Identify which cell holds the provided text, then report its (X, Y) central coordinate. 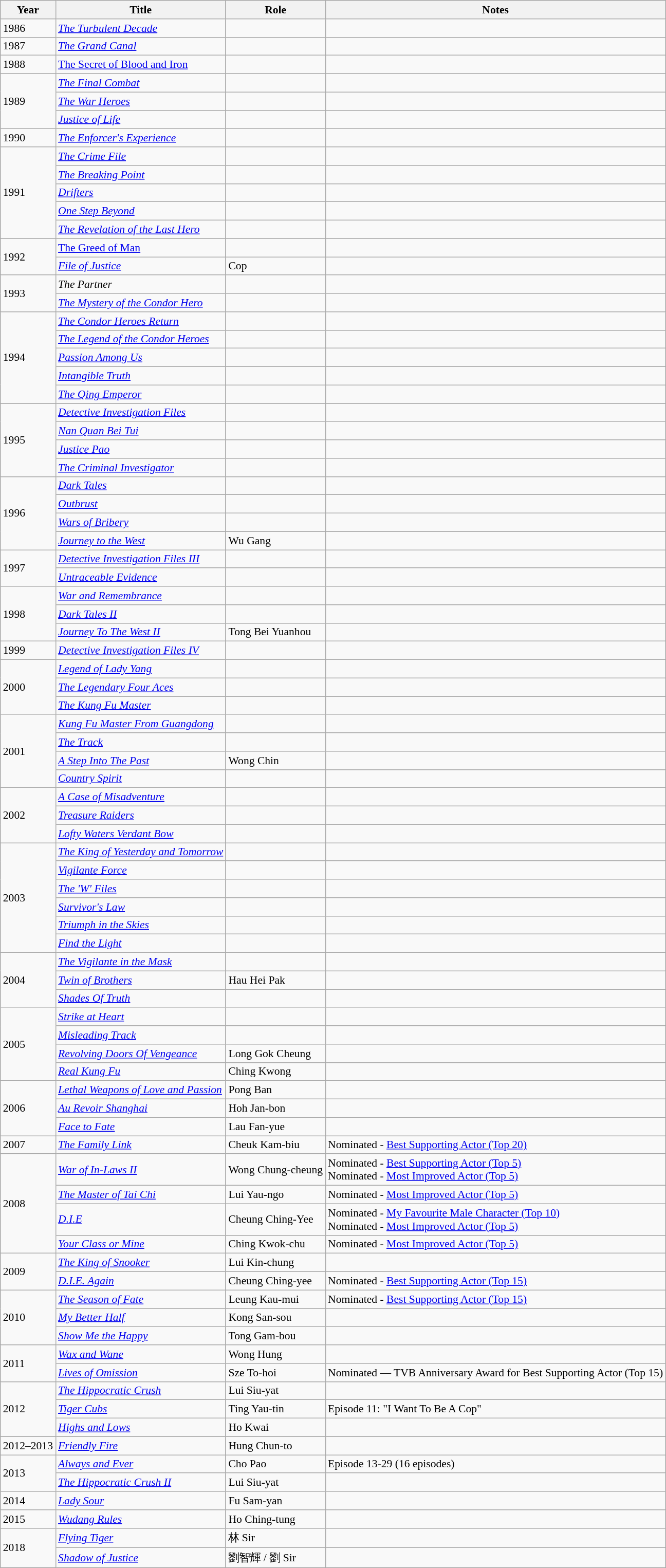
Sze To-hoi (275, 1373)
Dark Tales (141, 486)
2006 (28, 1108)
1987 (28, 46)
1994 (28, 358)
Show Me the Happy (141, 1336)
Country Spirit (141, 779)
Wong Chin (275, 761)
Outbrust (141, 504)
Lui Kin-chung (275, 1263)
Kung Fu Master From Guangdong (141, 724)
Your Class or Mine (141, 1244)
Triumph in the Skies (141, 925)
Nan Quan Bei Tui (141, 431)
Episode 13-29 (16 episodes) (495, 1464)
The War Heroes (141, 101)
Shadow of Justice (141, 1558)
The Vigilante in the Mask (141, 962)
The Turbulent Decade (141, 28)
Shades Of Truth (141, 999)
1995 (28, 440)
Justice of Life (141, 120)
Nominated - Best Supporting Actor (Top 20) (495, 1145)
Cheuk Kam-biu (275, 1145)
The Legendary Four Aces (141, 687)
劉智輝 / 劉 Sir (275, 1558)
Lui Yau-ngo (275, 1195)
Role (275, 10)
2010 (28, 1318)
Wong Hung (275, 1354)
Journey To The West II (141, 632)
The Breaking Point (141, 175)
The King of Yesterday and Tomorrow (141, 852)
Untraceable Evidence (141, 578)
The Secret of Blood and Iron (141, 65)
1997 (28, 568)
Cheung Ching-Yee (275, 1219)
1991 (28, 193)
Detective Investigation Files III (141, 559)
Ting Yau-tin (275, 1409)
The Partner (141, 285)
Nominated - My Favourite Male Character (Top 10)Nominated - Most Improved Actor (Top 5) (495, 1219)
1992 (28, 257)
Tong Bei Yuanhou (275, 632)
2001 (28, 751)
Hung Chun-to (275, 1446)
Wudang Rules (141, 1519)
Detective Investigation Files IV (141, 651)
Strike at Heart (141, 1017)
Legend of Lady Yang (141, 669)
Find the Light (141, 944)
The Criminal Investigator (141, 468)
2000 (28, 688)
2005 (28, 1044)
Lau Fan-yue (275, 1127)
War and Remembrance (141, 596)
D.I.E. Again (141, 1281)
2014 (28, 1501)
Revolving Doors Of Vengeance (141, 1054)
Always and Ever (141, 1464)
The Family Link (141, 1145)
Ho Kwai (275, 1428)
The Kung Fu Master (141, 706)
Cho Pao (275, 1464)
1996 (28, 513)
File of Justice (141, 266)
Drifters (141, 193)
The Qing Emperor (141, 394)
Nominated — TVB Anniversary Award for Best Supporting Actor (Top 15) (495, 1373)
The Master of Tai Chi (141, 1195)
2004 (28, 981)
A Step Into The Past (141, 761)
Journey to the West (141, 541)
Tiger Cubs (141, 1409)
2013 (28, 1473)
2002 (28, 815)
The Hippocratic Crush (141, 1391)
Lofty Waters Verdant Bow (141, 834)
Lady Sour (141, 1501)
Lives of Omission (141, 1373)
1998 (28, 614)
The Final Combat (141, 83)
Twin of Brothers (141, 980)
2018 (28, 1548)
林 Sir (275, 1538)
Wax and Wane (141, 1354)
Flying Tiger (141, 1538)
Real Kung Fu (141, 1072)
Leung Kau-mui (275, 1299)
Cheung Ching-yee (275, 1281)
Misleading Track (141, 1035)
Friendly Fire (141, 1446)
Long Gok Cheung (275, 1054)
Wu Gang (275, 541)
The Mystery of the Condor Hero (141, 303)
Hoh Jan-bon (275, 1109)
2007 (28, 1145)
The Track (141, 742)
Justice Pao (141, 449)
Cop (275, 266)
Nominated - Best Supporting Actor (Top 5)Nominated - Most Improved Actor (Top 5) (495, 1170)
Kong San-sou (275, 1318)
Detective Investigation Files (141, 413)
The Season of Fate (141, 1299)
Face to Fate (141, 1127)
2012 (28, 1409)
Survivor's Law (141, 907)
Treasure Raiders (141, 816)
War of In-Laws II (141, 1170)
Lethal Weapons of Love and Passion (141, 1090)
One Step Beyond (141, 211)
2009 (28, 1271)
Wars of Bribery (141, 523)
Tong Gam-bou (275, 1336)
The Condor Heroes Return (141, 321)
1986 (28, 28)
D.I.E (141, 1219)
Dark Tales II (141, 614)
The Revelation of the Last Hero (141, 230)
The Hippocratic Crush II (141, 1483)
2003 (28, 898)
2008 (28, 1204)
The Legend of the Condor Heroes (141, 339)
Au Revoir Shanghai (141, 1109)
2012–2013 (28, 1446)
1990 (28, 138)
The Greed of Man (141, 248)
Episode 11: "I Want To Be A Cop" (495, 1409)
Ching Kwong (275, 1072)
1993 (28, 294)
Passion Among Us (141, 358)
Highs and Lows (141, 1428)
The 'W' Files (141, 889)
Title (141, 10)
Ho Ching-tung (275, 1519)
Wong Chung-cheung (275, 1170)
2015 (28, 1519)
My Better Half (141, 1318)
A Case of Misadventure (141, 797)
Fu Sam-yan (275, 1501)
Ching Kwok-chu (275, 1244)
Vigilante Force (141, 871)
The Crime File (141, 156)
Intangible Truth (141, 376)
The Enforcer's Experience (141, 138)
1988 (28, 65)
1999 (28, 651)
The King of Snooker (141, 1263)
2011 (28, 1363)
Notes (495, 10)
Hau Hei Pak (275, 980)
1989 (28, 102)
The Grand Canal (141, 46)
Pong Ban (275, 1090)
Year (28, 10)
